Return (X, Y) of the center of cell containing provided text 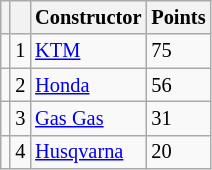
2 (20, 85)
Constructor (88, 17)
31 (178, 118)
75 (178, 51)
1 (20, 51)
Gas Gas (88, 118)
Husqvarna (88, 152)
Honda (88, 85)
56 (178, 85)
20 (178, 152)
3 (20, 118)
4 (20, 152)
Points (178, 17)
KTM (88, 51)
